From the cell containing the given text, extract its center point as [x, y] coordinate. 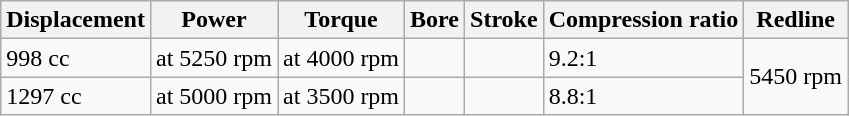
Bore [435, 20]
8.8:1 [644, 96]
Torque [342, 20]
9.2:1 [644, 58]
at 5000 rpm [214, 96]
Power [214, 20]
Compression ratio [644, 20]
5450 rpm [796, 77]
Redline [796, 20]
1297 cc [76, 96]
at 4000 rpm [342, 58]
at 5250 rpm [214, 58]
Displacement [76, 20]
at 3500 rpm [342, 96]
998 cc [76, 58]
Stroke [504, 20]
